For the text-containing cell, return its midpoint in [x, y] coordinate format. 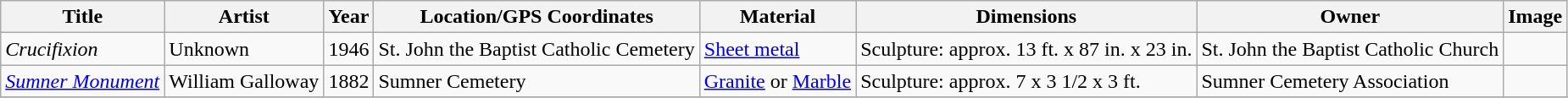
Sumner Cemetery Association [1350, 81]
Image [1536, 17]
Crucifixion [83, 49]
Sheet metal [777, 49]
Location/GPS Coordinates [537, 17]
Dimensions [1026, 17]
Granite or Marble [777, 81]
Title [83, 17]
Sculpture: approx. 13 ft. x 87 in. x 23 in. [1026, 49]
Material [777, 17]
William Galloway [244, 81]
Artist [244, 17]
Sumner Monument [83, 81]
Unknown [244, 49]
1882 [349, 81]
Year [349, 17]
St. John the Baptist Catholic Church [1350, 49]
1946 [349, 49]
Owner [1350, 17]
St. John the Baptist Catholic Cemetery [537, 49]
Sculpture: approx. 7 x 3 1/2 x 3 ft. [1026, 81]
Sumner Cemetery [537, 81]
